Search for the cell housing the specified text and yield its (X, Y) center coordinate. 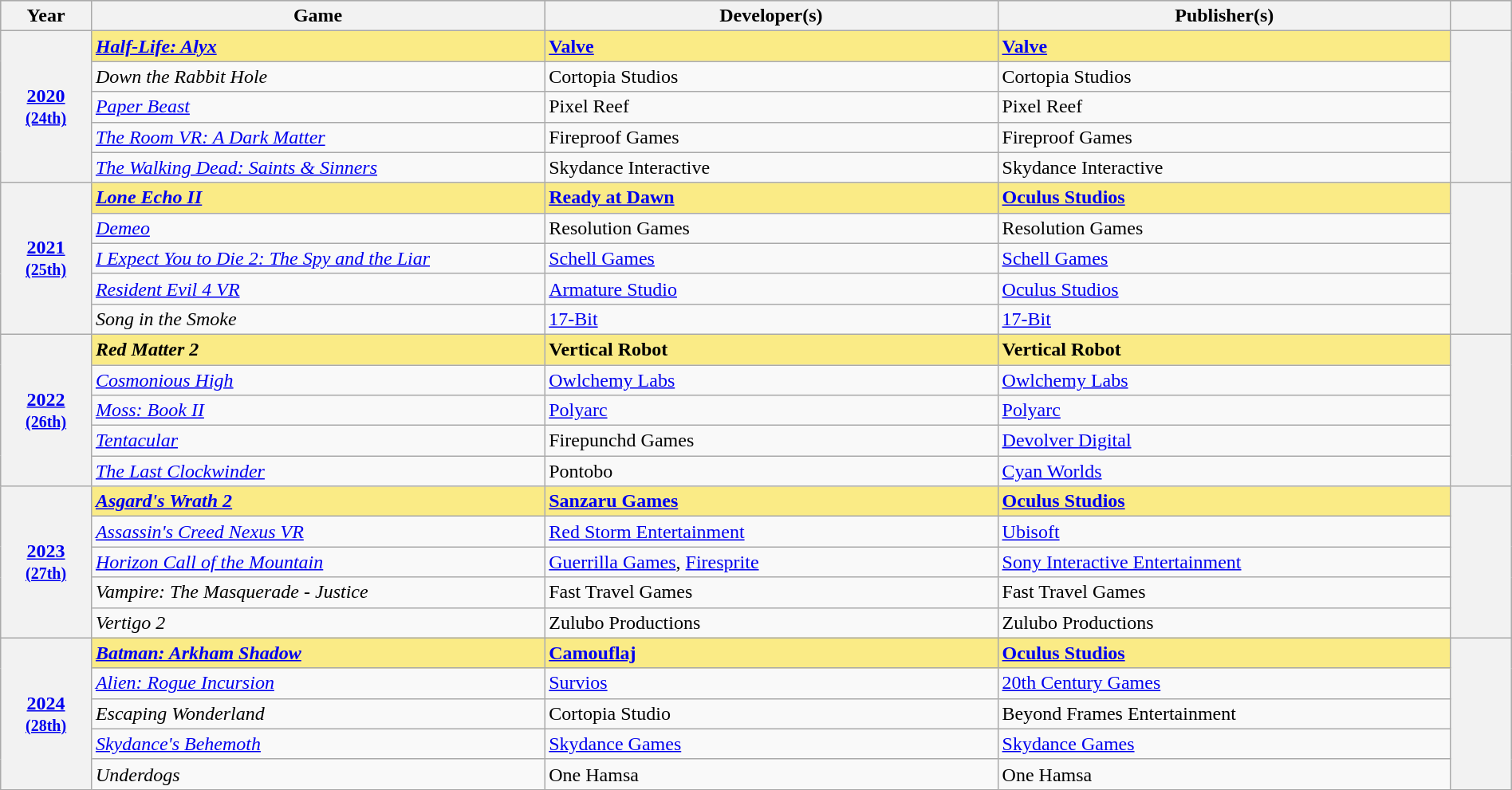
Lone Echo II (317, 198)
2020 (24th) (46, 107)
Sony Interactive Entertainment (1224, 562)
2023 (27th) (46, 562)
Red Storm Entertainment (771, 532)
Red Matter 2 (317, 349)
Moss: Book II (317, 411)
Ubisoft (1224, 532)
Devolver Digital (1224, 441)
Down the Rabbit Hole (317, 77)
Pontobo (771, 471)
Guerrilla Games, Firesprite (771, 562)
Vertigo 2 (317, 623)
Paper Beast (317, 107)
The Walking Dead: Saints & Sinners (317, 167)
Tentacular (317, 441)
Assassin's Creed Nexus VR (317, 532)
Asgard's Wrath 2 (317, 501)
Sanzaru Games (771, 501)
Half-Life: Alyx (317, 46)
Cosmonious High (317, 380)
Ready at Dawn (771, 198)
Firepunchd Games (771, 441)
The Room VR: A Dark Matter (317, 137)
Beyond Frames Entertainment (1224, 713)
2022 (26th) (46, 410)
Survios (771, 683)
Batman: Arkham Shadow (317, 653)
Developer(s) (771, 16)
2021 (25th) (46, 258)
Escaping Wonderland (317, 713)
Alien: Rogue Incursion (317, 683)
Armature Studio (771, 289)
Cortopia Studio (771, 713)
2024 (28th) (46, 713)
Resident Evil 4 VR (317, 289)
Camouflaj (771, 653)
Demeo (317, 228)
Underdogs (317, 774)
Game (317, 16)
Horizon Call of the Mountain (317, 562)
I Expect You to Die 2: The Spy and the Liar (317, 258)
20th Century Games (1224, 683)
Skydance's Behemoth (317, 744)
Year (46, 16)
Publisher(s) (1224, 16)
The Last Clockwinder (317, 471)
Cyan Worlds (1224, 471)
Vampire: The Masquerade - Justice (317, 592)
Song in the Smoke (317, 319)
